Identify which cell holds the provided text, then report its (x, y) central coordinate. 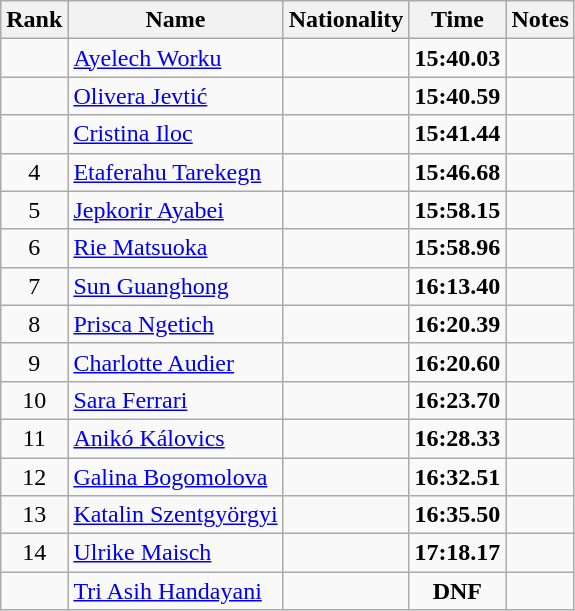
9 (34, 362)
14 (34, 553)
Katalin Szentgyörgyi (176, 515)
16:20.60 (458, 362)
DNF (458, 591)
Sun Guanghong (176, 286)
Rank (34, 20)
7 (34, 286)
Prisca Ngetich (176, 324)
Ulrike Maisch (176, 553)
Jepkorir Ayabei (176, 210)
16:28.33 (458, 438)
Ayelech Worku (176, 58)
4 (34, 172)
Tri Asih Handayani (176, 591)
Olivera Jevtić (176, 96)
15:58.96 (458, 248)
17:18.17 (458, 553)
8 (34, 324)
Notes (540, 20)
16:32.51 (458, 477)
Charlotte Audier (176, 362)
15:40.03 (458, 58)
5 (34, 210)
11 (34, 438)
15:41.44 (458, 134)
Nationality (346, 20)
Name (176, 20)
Rie Matsuoka (176, 248)
16:20.39 (458, 324)
13 (34, 515)
15:46.68 (458, 172)
16:23.70 (458, 400)
12 (34, 477)
15:58.15 (458, 210)
Time (458, 20)
6 (34, 248)
16:35.50 (458, 515)
16:13.40 (458, 286)
Etaferahu Tarekegn (176, 172)
Galina Bogomolova (176, 477)
Cristina Iloc (176, 134)
Sara Ferrari (176, 400)
Anikó Kálovics (176, 438)
10 (34, 400)
15:40.59 (458, 96)
